Search for the cell housing the specified text and yield its [x, y] center coordinate. 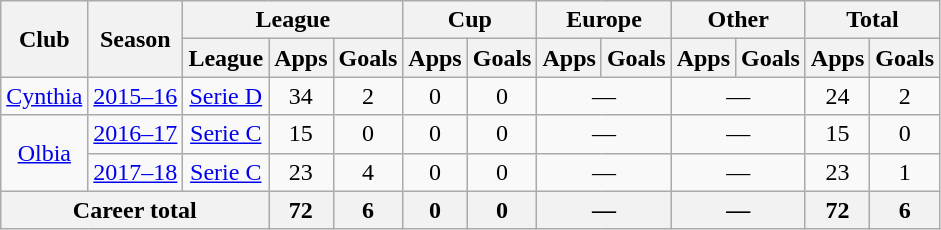
Career total [135, 210]
Serie D [226, 96]
Club [44, 39]
2017–18 [136, 172]
Cup [470, 20]
1 [905, 172]
Total [872, 20]
Europe [604, 20]
Other [738, 20]
24 [837, 96]
Season [136, 39]
34 [301, 96]
Cynthia [44, 96]
4 [368, 172]
2015–16 [136, 96]
Olbia [44, 153]
2016–17 [136, 134]
